From the cell containing the given text, extract its center point as (X, Y) coordinate. 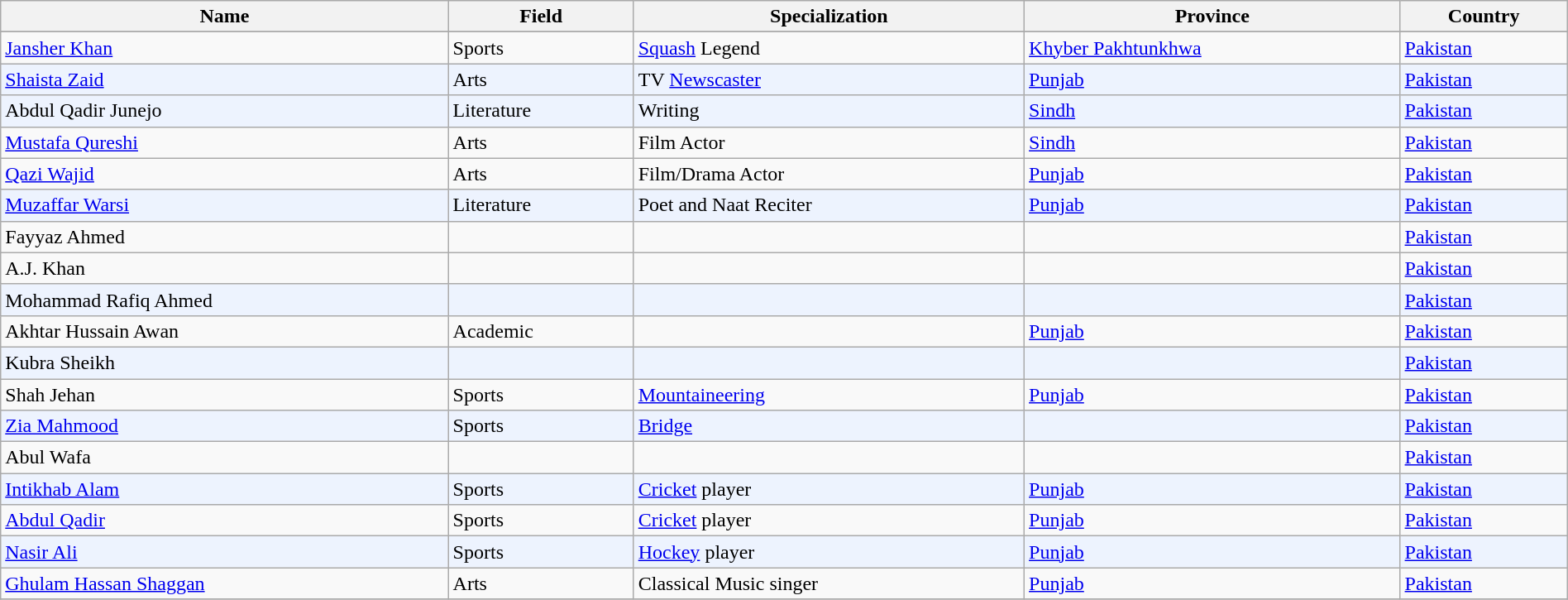
Abul Wafa (225, 458)
A.J. Khan (225, 268)
Shah Jehan (225, 395)
Academic (541, 331)
Abdul Qadir (225, 521)
Kubra Sheikh (225, 362)
Abdul Qadir Junejo (225, 111)
Zia Mahmood (225, 426)
Film/Drama Actor (829, 174)
TV Newscaster (829, 79)
Writing (829, 111)
Jansher Khan (225, 48)
Classical Music singer (829, 583)
Mountaineering (829, 395)
Specialization (829, 17)
Akhtar Hussain Awan (225, 331)
Nasir Ali (225, 552)
Shaista Zaid (225, 79)
Province (1212, 17)
Hockey player (829, 552)
Name (225, 17)
Squash Legend (829, 48)
Muzaffar Warsi (225, 205)
Qazi Wajid (225, 174)
Intikhab Alam (225, 489)
Mohammad Rafiq Ahmed (225, 300)
Film Actor (829, 142)
Mustafa Qureshi (225, 142)
Poet and Naat Reciter (829, 205)
Country (1484, 17)
Fayyaz Ahmed (225, 237)
Khyber Pakhtunkhwa (1212, 48)
Bridge (829, 426)
Ghulam Hassan Shaggan (225, 583)
Field (541, 17)
